Provide the [X, Y] coordinate of the cell's center where the given text is located.  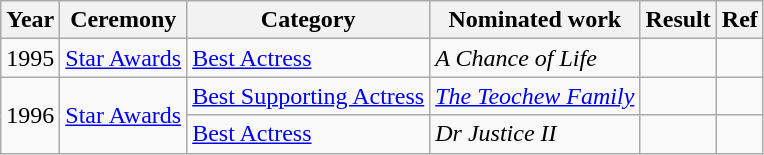
Ceremony [124, 20]
Category [308, 20]
1995 [30, 58]
Year [30, 20]
Dr Justice II [535, 134]
Result [678, 20]
Best Supporting Actress [308, 96]
1996 [30, 115]
A Chance of Life [535, 58]
The Teochew Family [535, 96]
Nominated work [535, 20]
Ref [740, 20]
